From the cell containing the given text, extract its center point as [x, y] coordinate. 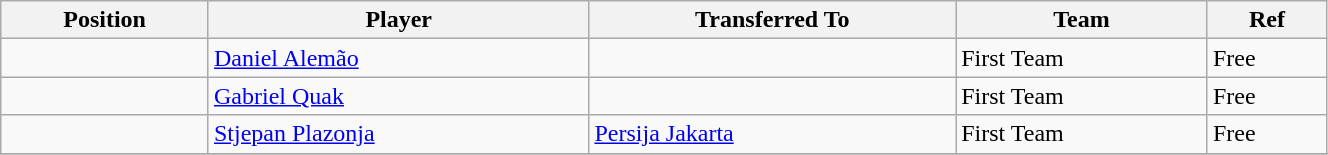
Transferred To [772, 20]
Ref [1266, 20]
Team [1082, 20]
Stjepan Plazonja [398, 134]
Daniel Alemão [398, 58]
Position [105, 20]
Gabriel Quak [398, 96]
Player [398, 20]
Persija Jakarta [772, 134]
